Identify which cell holds the provided text, then report its [x, y] central coordinate. 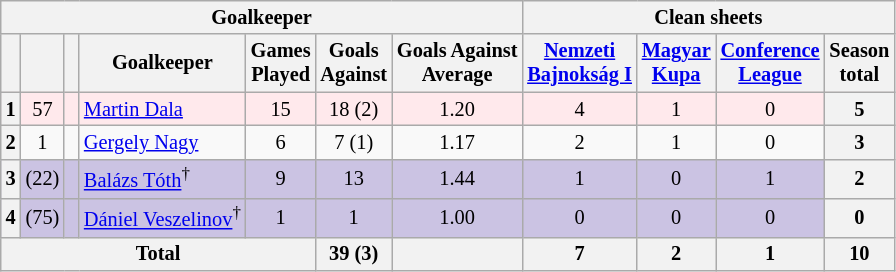
GoalsAgainst [354, 63]
7 (1) [354, 142]
(75) [43, 218]
Balázs Tóth† [162, 178]
13 [354, 178]
NemzetiBajnokság I [579, 63]
Seasontotal [859, 63]
Clean sheets [708, 17]
18 (2) [354, 109]
9 [281, 178]
15 [281, 109]
GamesPlayed [281, 63]
57 [43, 109]
ConferenceLeague [770, 63]
Martin Dala [162, 109]
39 (3) [354, 254]
Dániel Veszelinov† [162, 218]
Goals AgainstAverage [457, 63]
Total [158, 254]
7 [579, 254]
1.20 [457, 109]
Gergely Nagy [162, 142]
6 [281, 142]
(22) [43, 178]
1.17 [457, 142]
5 [859, 109]
MagyarKupa [676, 63]
1.44 [457, 178]
10 [859, 254]
1.00 [457, 218]
